Identify which cell holds the provided text, then report its [X, Y] central coordinate. 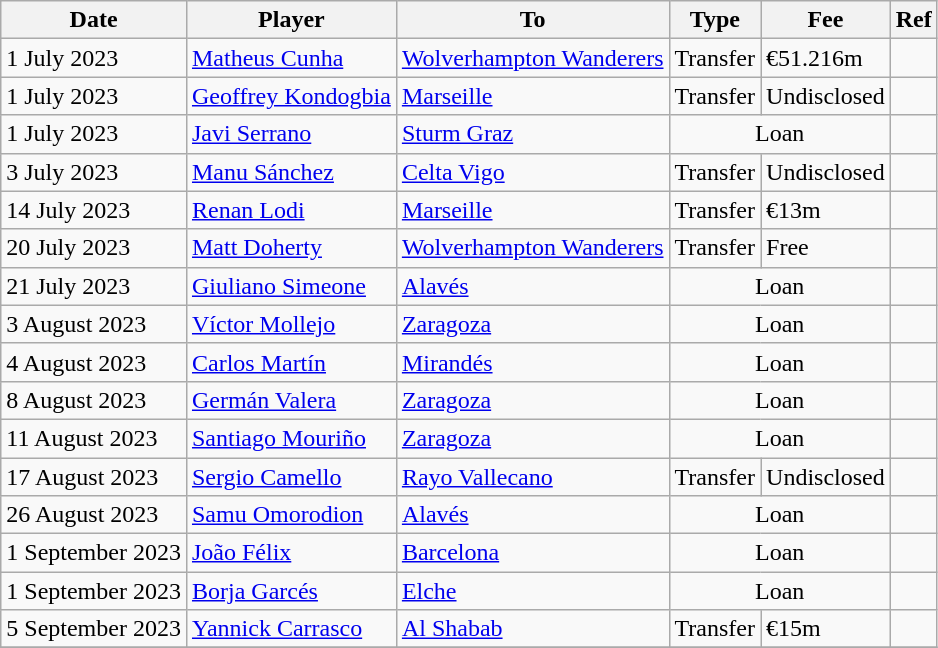
Matt Doherty [291, 248]
17 August 2023 [94, 477]
Javi Serrano [291, 134]
3 August 2023 [94, 324]
Mirandés [532, 362]
21 July 2023 [94, 286]
Germán Valera [291, 400]
Rayo Vallecano [532, 477]
Sturm Graz [532, 134]
5 September 2023 [94, 629]
Type [715, 20]
Barcelona [532, 553]
Manu Sánchez [291, 172]
To [532, 20]
Celta Vigo [532, 172]
Ref [914, 20]
20 July 2023 [94, 248]
Free [826, 248]
8 August 2023 [94, 400]
Carlos Martín [291, 362]
€15m [826, 629]
€51.216m [826, 58]
3 July 2023 [94, 172]
14 July 2023 [94, 210]
4 August 2023 [94, 362]
Player [291, 20]
Al Shabab [532, 629]
Geoffrey Kondogbia [291, 96]
João Félix [291, 553]
26 August 2023 [94, 515]
Matheus Cunha [291, 58]
Sergio Camello [291, 477]
Yannick Carrasco [291, 629]
Giuliano Simeone [291, 286]
Fee [826, 20]
Elche [532, 591]
Víctor Mollejo [291, 324]
€13m [826, 210]
Samu Omorodion [291, 515]
Renan Lodi [291, 210]
Date [94, 20]
Borja Garcés [291, 591]
11 August 2023 [94, 438]
Santiago Mouriño [291, 438]
